Capture the cell that displays the provided text and extract its [x, y] central coordinate. 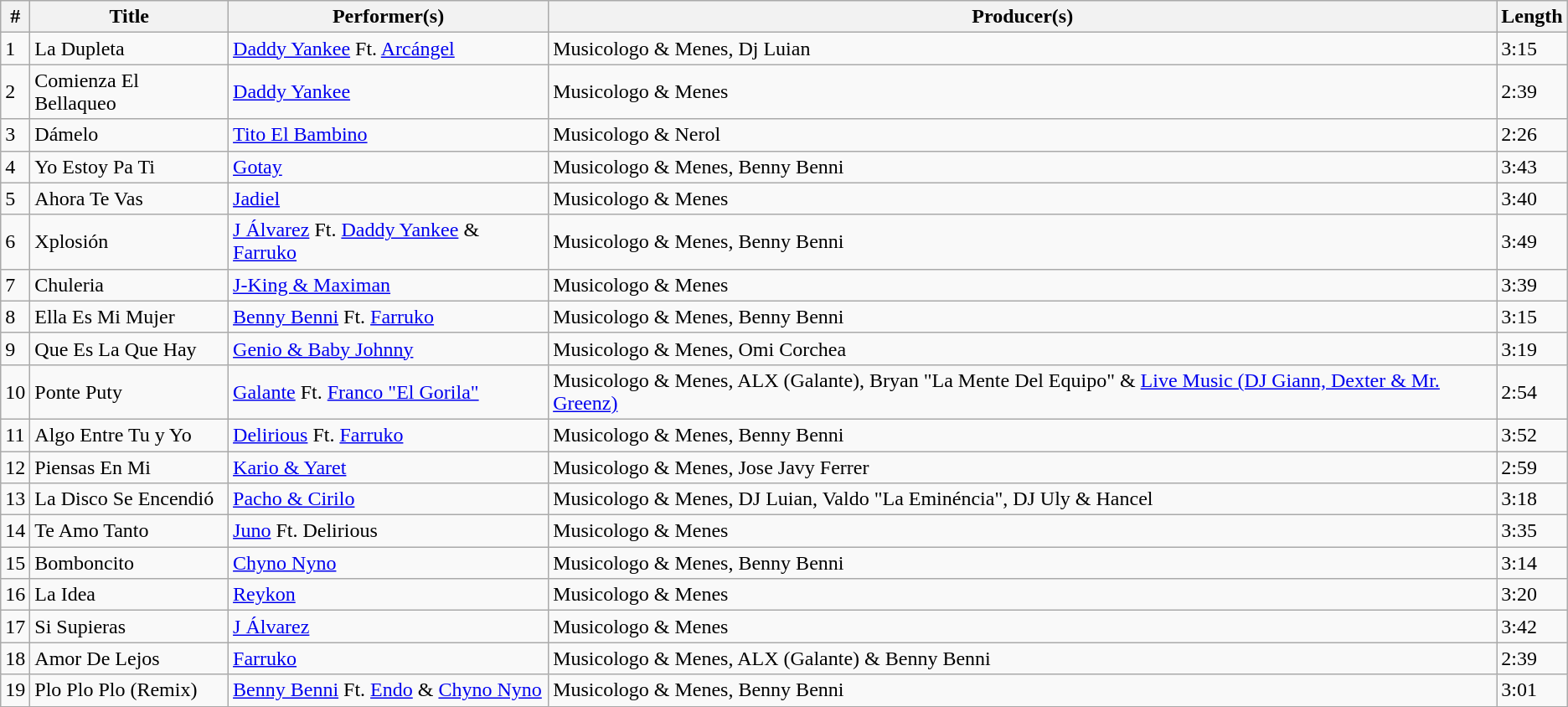
3:42 [1532, 627]
Daddy Yankee [389, 92]
1 [15, 49]
3:01 [1532, 690]
La Disco Se Encendió [129, 499]
Musicologo & Menes, ALX (Galante), Bryan "La Mente Del Equipo" & Live Music (DJ Giann, Dexter & Mr. Greenz) [1023, 392]
Musicologo & Menes, Jose Javy Ferrer [1023, 467]
Galante Ft. Franco "El Gorila" [389, 392]
8 [15, 317]
Length [1532, 17]
Te Amo Tanto [129, 531]
3 [15, 135]
13 [15, 499]
3:43 [1532, 167]
15 [15, 563]
Jadiel [389, 199]
5 [15, 199]
Dámelo [129, 135]
Algo Entre Tu y Yo [129, 435]
Musicologo & Menes, ALX (Galante) & Benny Benni [1023, 658]
Genio & Baby Johnny [389, 348]
La Dupleta [129, 49]
J-King & Maximan [389, 285]
Title [129, 17]
2 [15, 92]
Benny Benni Ft. Endo & Chyno Nyno [389, 690]
Daddy Yankee Ft. Arcángel [389, 49]
Musicologo & Menes, Omi Corchea [1023, 348]
Tito El Bambino [389, 135]
9 [15, 348]
19 [15, 690]
Bomboncito [129, 563]
Comienza El Bellaqueo [129, 92]
Reykon [389, 595]
3:35 [1532, 531]
4 [15, 167]
Ella Es Mi Mujer [129, 317]
10 [15, 392]
J Álvarez Ft. Daddy Yankee & Farruko [389, 241]
6 [15, 241]
Delirious Ft. Farruko [389, 435]
Farruko [389, 658]
12 [15, 467]
3:52 [1532, 435]
3:39 [1532, 285]
Amor De Lejos [129, 658]
Piensas En Mi [129, 467]
Pacho & Cirilo [389, 499]
Gotay [389, 167]
# [15, 17]
J Álvarez [389, 627]
16 [15, 595]
Producer(s) [1023, 17]
Yo Estoy Pa Ti [129, 167]
Juno Ft. Delirious [389, 531]
Plo Plo Plo (Remix) [129, 690]
2:59 [1532, 467]
Kario & Yaret [389, 467]
Chyno Nyno [389, 563]
Ponte Puty [129, 392]
Chuleria [129, 285]
3:19 [1532, 348]
Que Es La Que Hay [129, 348]
2:54 [1532, 392]
Musicologo & Menes, Dj Luian [1023, 49]
Performer(s) [389, 17]
3:18 [1532, 499]
Ahora Te Vas [129, 199]
Xplosión [129, 241]
2:26 [1532, 135]
La Idea [129, 595]
3:40 [1532, 199]
3:14 [1532, 563]
3:20 [1532, 595]
Musicologo & Nerol [1023, 135]
Musicologo & Menes, DJ Luian, Valdo "La Eminéncia", DJ Uly & Hancel [1023, 499]
Benny Benni Ft. Farruko [389, 317]
17 [15, 627]
14 [15, 531]
18 [15, 658]
Si Supieras [129, 627]
11 [15, 435]
7 [15, 285]
3:49 [1532, 241]
